Pinpoint the cell where the given text exists, returning its (X, Y) midpoint coordinate. 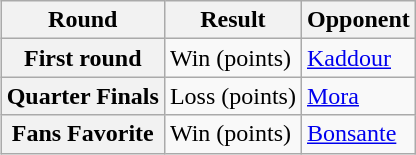
Fans Favorite (82, 134)
Loss (points) (232, 96)
Kaddour (358, 58)
Result (232, 20)
Round (82, 20)
Quarter Finals (82, 96)
First round (82, 58)
Bonsante (358, 134)
Opponent (358, 20)
Mora (358, 96)
